Return the [x, y] coordinate for the center point of the cell that contains the specified text.  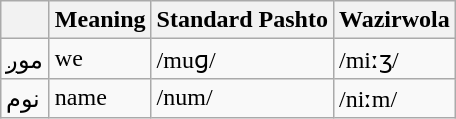
Wazirwola [394, 20]
Standard Pashto [242, 20]
/miːʒ/ [394, 59]
name [100, 98]
نوم [26, 98]
/niːm/ [394, 98]
/num/ [242, 98]
Meaning [100, 20]
/muɡ/ [242, 59]
we [100, 59]
موږ [26, 59]
